Pinpoint the cell where the given text exists, returning its [X, Y] midpoint coordinate. 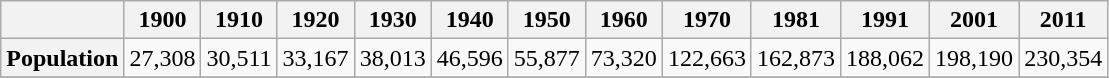
122,663 [706, 58]
1960 [624, 20]
38,013 [392, 58]
1970 [706, 20]
30,511 [239, 58]
1930 [392, 20]
2011 [1064, 20]
1991 [886, 20]
33,167 [316, 58]
1900 [162, 20]
Population [62, 58]
46,596 [470, 58]
55,877 [546, 58]
1920 [316, 20]
1950 [546, 20]
1981 [796, 20]
1910 [239, 20]
230,354 [1064, 58]
198,190 [974, 58]
2001 [974, 20]
162,873 [796, 58]
27,308 [162, 58]
188,062 [886, 58]
73,320 [624, 58]
1940 [470, 20]
